For the text-containing cell, return its midpoint in [x, y] coordinate format. 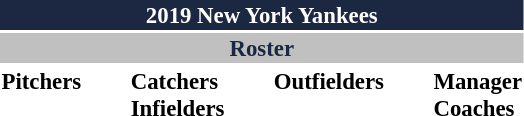
Roster [262, 48]
2019 New York Yankees [262, 15]
